Find where the given text appears and provide that cell's center as (x, y) coordinate. 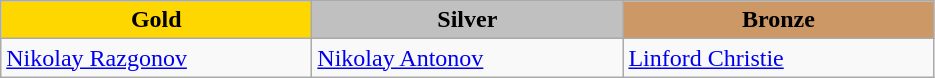
Bronze (778, 20)
Nikolay Antonov (468, 58)
Nikolay Razgonov (156, 58)
Gold (156, 20)
Silver (468, 20)
Linford Christie (778, 58)
